Search for the cell housing the specified text and yield its (x, y) center coordinate. 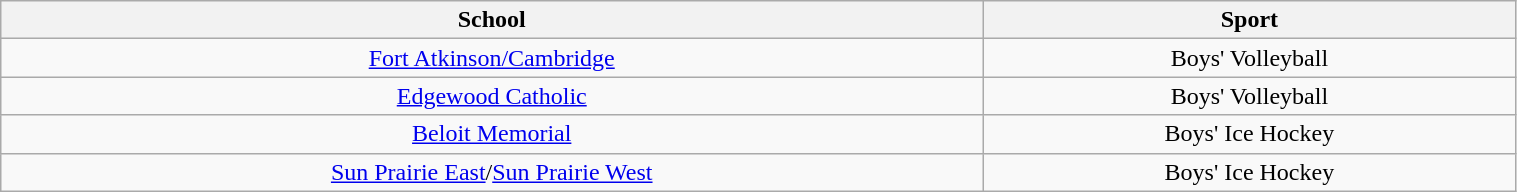
Edgewood Catholic (492, 96)
Sport (1250, 20)
Fort Atkinson/Cambridge (492, 58)
School (492, 20)
Sun Prairie East/Sun Prairie West (492, 172)
Beloit Memorial (492, 134)
